Search for the cell housing the specified text and yield its (X, Y) center coordinate. 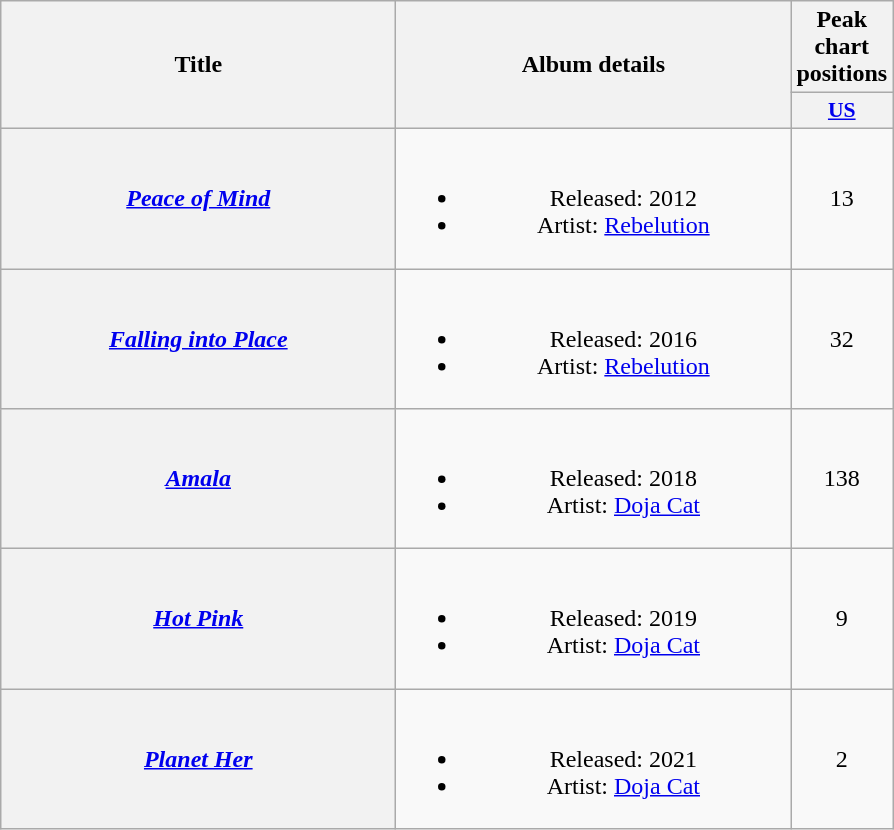
Title (198, 65)
US (842, 111)
Released: 2012Artist: Rebelution (594, 198)
Released: 2016Artist: Rebelution (594, 338)
138 (842, 479)
2 (842, 759)
9 (842, 619)
13 (842, 198)
Planet Her (198, 759)
Album details (594, 65)
Released: 2019Artist: Doja Cat (594, 619)
Released: 2021Artist: Doja Cat (594, 759)
Released: 2018Artist: Doja Cat (594, 479)
32 (842, 338)
Peak chart positions (842, 47)
Peace of Mind (198, 198)
Hot Pink (198, 619)
Falling into Place (198, 338)
Amala (198, 479)
